Provide the [X, Y] coordinate of the cell's center where the given text is located.  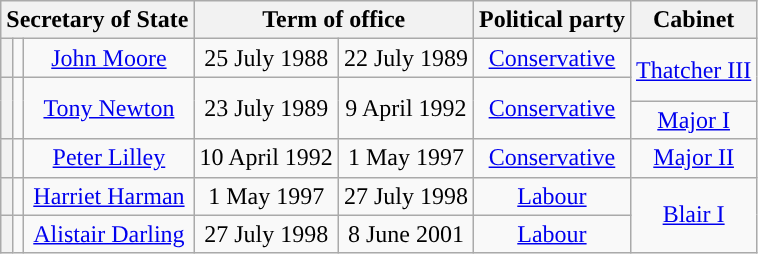
Cabinet [693, 20]
10 April 1992 [266, 158]
25 July 1988 [266, 58]
Major II [693, 158]
Blair I [693, 215]
Harriet Harman [109, 196]
Term of office [334, 20]
Secretary of State [98, 20]
Thatcher III [693, 70]
Alistair Darling [109, 234]
Political party [552, 20]
8 June 2001 [406, 234]
23 July 1989 [266, 108]
Tony Newton [109, 108]
Major I [693, 120]
Peter Lilley [109, 158]
John Moore [109, 58]
22 July 1989 [406, 58]
9 April 1992 [406, 108]
